Locate the cell with the specified text and output its [X, Y] center coordinate. 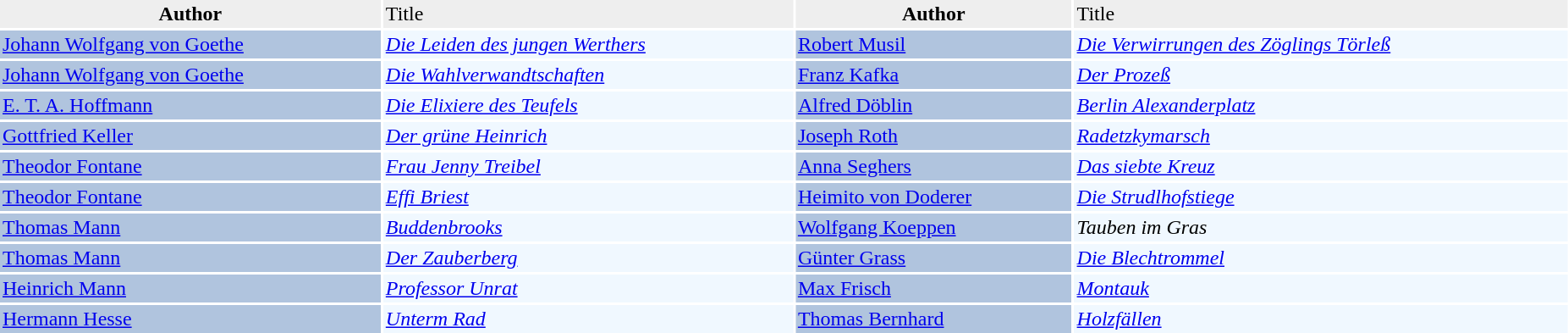
Berlin Alexanderplatz [1321, 105]
Günter Grass [934, 258]
Anna Seghers [934, 166]
Alfred Döblin [934, 105]
Heinrich Mann [190, 288]
Franz Kafka [934, 75]
Gottfried Keller [190, 136]
Effi Briest [588, 197]
Der Prozeß [1321, 75]
Unterm Rad [588, 319]
Der grüne Heinrich [588, 136]
Hermann Hesse [190, 319]
E. T. A. Hoffmann [190, 105]
Frau Jenny Treibel [588, 166]
Die Wahlverwandtschaften [588, 75]
Professor Unrat [588, 288]
Radetzkymarsch [1321, 136]
Wolfgang Koeppen [934, 227]
Heimito von Doderer [934, 197]
Robert Musil [934, 44]
Max Frisch [934, 288]
Montauk [1321, 288]
Buddenbrooks [588, 227]
Thomas Bernhard [934, 319]
Tauben im Gras [1321, 227]
Holzfällen [1321, 319]
Die Strudlhofstiege [1321, 197]
Die Elixiere des Teufels [588, 105]
Das siebte Kreuz [1321, 166]
Die Verwirrungen des Zöglings Törleß [1321, 44]
Joseph Roth [934, 136]
Die Blechtrommel [1321, 258]
Der Zauberberg [588, 258]
Die Leiden des jungen Werthers [588, 44]
